Output the [X, Y] coordinate of the center of the cell containing the given text.  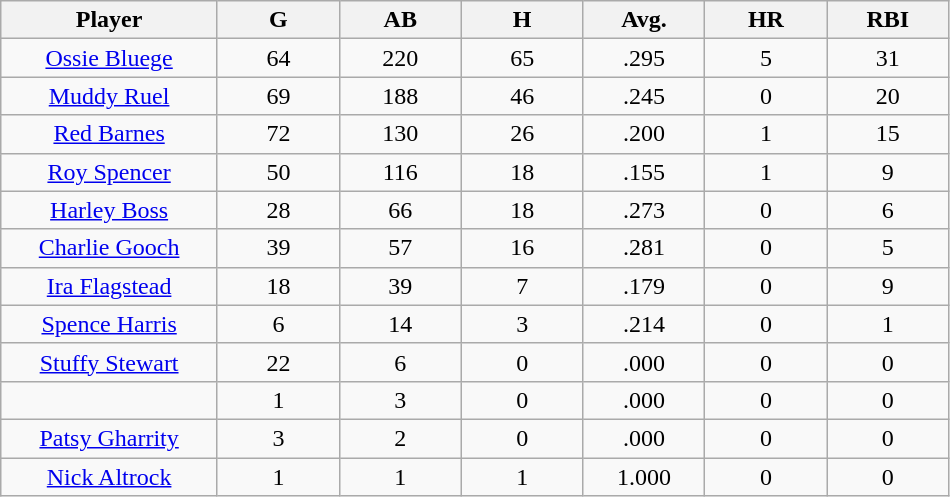
64 [278, 58]
.200 [644, 134]
AB [400, 20]
.295 [644, 58]
16 [522, 248]
72 [278, 134]
14 [400, 324]
.245 [644, 96]
Red Barnes [110, 134]
20 [888, 96]
50 [278, 172]
130 [400, 134]
Charlie Gooch [110, 248]
Patsy Gharrity [110, 438]
15 [888, 134]
116 [400, 172]
26 [522, 134]
Stuffy Stewart [110, 362]
65 [522, 58]
Nick Altrock [110, 477]
.273 [644, 210]
HR [766, 20]
66 [400, 210]
2 [400, 438]
G [278, 20]
.155 [644, 172]
Harley Boss [110, 210]
H [522, 20]
.281 [644, 248]
220 [400, 58]
.179 [644, 286]
22 [278, 362]
69 [278, 96]
Ira Flagstead [110, 286]
31 [888, 58]
Player [110, 20]
Avg. [644, 20]
Muddy Ruel [110, 96]
57 [400, 248]
Ossie Bluege [110, 58]
7 [522, 286]
RBI [888, 20]
Roy Spencer [110, 172]
1.000 [644, 477]
.214 [644, 324]
28 [278, 210]
Spence Harris [110, 324]
46 [522, 96]
188 [400, 96]
